Determine the (x, y) coordinate at the center of the cell enclosing the given text.  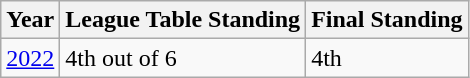
Year (30, 20)
2022 (30, 58)
4th out of 6 (183, 58)
Final Standing (387, 20)
4th (387, 58)
League Table Standing (183, 20)
